Return the (X, Y) coordinate for the center point of the cell that contains the specified text.  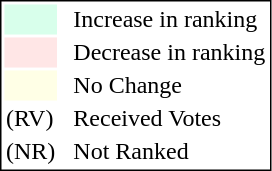
No Change (170, 85)
Decrease in ranking (170, 53)
(RV) (30, 119)
Not Ranked (170, 151)
Increase in ranking (170, 19)
Received Votes (170, 119)
(NR) (30, 151)
